Determine the [x, y] coordinate at the center of the cell enclosing the given text.  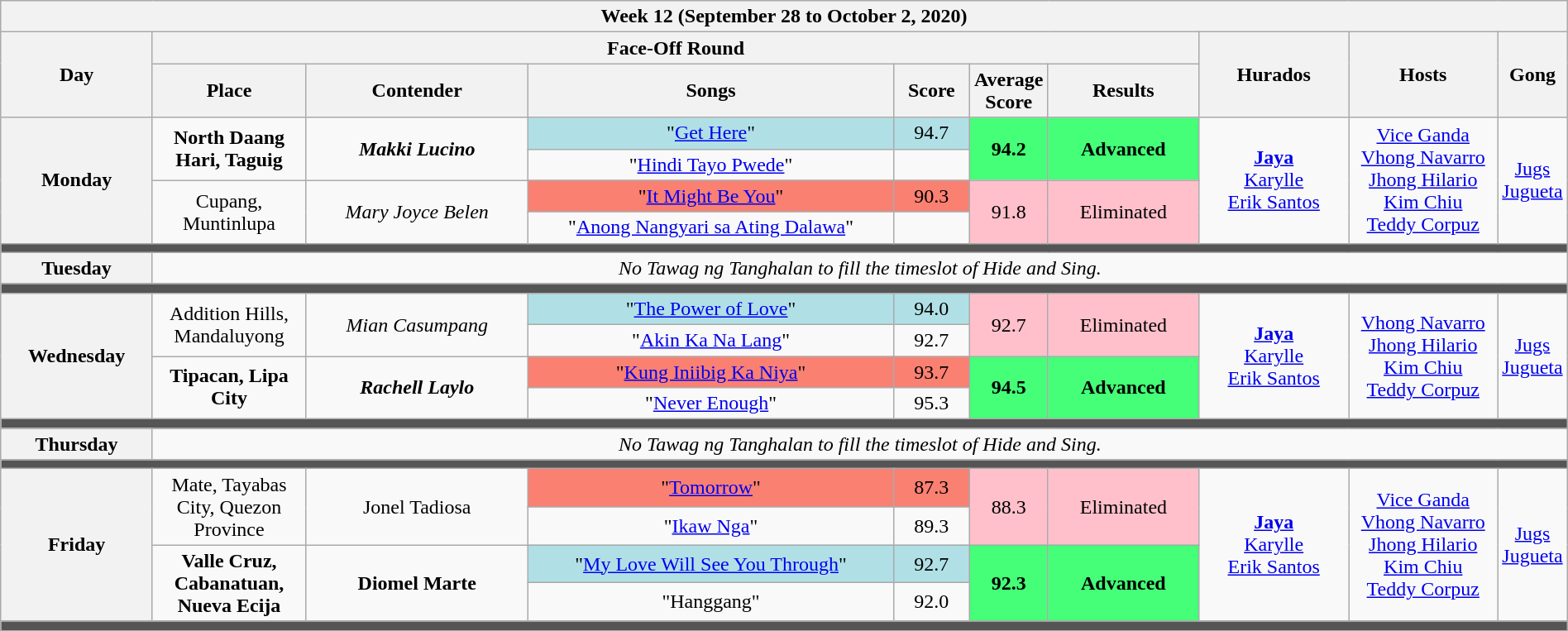
87.3 [931, 488]
94.0 [931, 308]
88.3 [1009, 507]
Tuesday [77, 268]
Contender [417, 91]
Day [77, 74]
Diomel Marte [417, 583]
Tipacan, Lipa City [228, 387]
Face-Off Round [675, 48]
Wednesday [77, 356]
Score [931, 91]
"Get Here" [711, 133]
89.3 [931, 526]
94.5 [1009, 387]
Makki Lucino [417, 149]
Friday [77, 545]
Cupang, Muntinlupa [228, 212]
Jonel Tadiosa [417, 507]
North Daang Hari, Taguig [228, 149]
Monday [77, 180]
Mian Casumpang [417, 324]
93.7 [931, 371]
Thursday [77, 444]
Mate, Tayabas City, Quezon Province [228, 507]
91.8 [1009, 212]
Rachell Laylo [417, 387]
"Ikaw Nga" [711, 526]
"Anong Nangyari sa Ating Dalawa" [711, 227]
Vhong NavarroJhong HilarioKim ChiuTeddy Corpuz [1423, 356]
Results [1123, 91]
92.3 [1009, 583]
Hosts [1423, 74]
Addition Hills, Mandaluyong [228, 324]
95.3 [931, 404]
"Tomorrow" [711, 488]
"Never Enough" [711, 404]
Place [228, 91]
94.7 [931, 133]
Week 12 (September 28 to October 2, 2020) [784, 17]
92.0 [931, 602]
"Kung Iniibig Ka Niya" [711, 371]
Hurados [1274, 74]
94.2 [1009, 149]
"The Power of Love" [711, 308]
"My Love Will See You Through" [711, 564]
"Hindi Tayo Pwede" [711, 165]
Mary Joyce Belen [417, 212]
Songs [711, 91]
"Hanggang" [711, 602]
"Akin Ka Na Lang" [711, 340]
Valle Cruz, Cabanatuan, Nueva Ecija [228, 583]
"It Might Be You" [711, 196]
Average Score [1009, 91]
90.3 [931, 196]
Gong [1532, 74]
